From the cell containing the given text, extract its center point as [X, Y] coordinate. 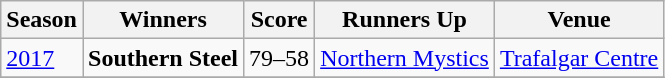
2017 [42, 58]
Northern Mystics [405, 58]
Winners [162, 20]
Score [280, 20]
Season [42, 20]
Runners Up [405, 20]
Southern Steel [162, 58]
79–58 [280, 58]
Venue [578, 20]
Trafalgar Centre [578, 58]
